Return (X, Y) of the center of cell containing provided text 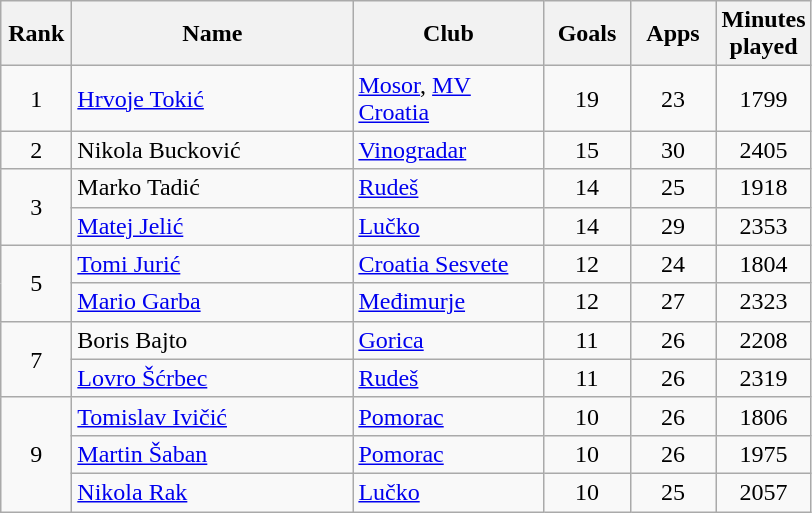
Name (212, 34)
Marko Tadić (212, 188)
19 (587, 98)
Međimurje (448, 302)
1918 (764, 188)
Boris Bajto (212, 340)
1975 (764, 454)
2323 (764, 302)
Hrvoje Tokić (212, 98)
Gorica (448, 340)
Goals (587, 34)
Mario Garba (212, 302)
24 (673, 264)
2405 (764, 150)
Nikola Bucković (212, 150)
1799 (764, 98)
Club (448, 34)
Martin Šaban (212, 454)
29 (673, 226)
23 (673, 98)
15 (587, 150)
Croatia Sesvete (448, 264)
2 (36, 150)
Matej Jelić (212, 226)
9 (36, 454)
Tomislav Ivičić (212, 416)
Mosor, MV Croatia (448, 98)
Vinogradar (448, 150)
1804 (764, 264)
2208 (764, 340)
2353 (764, 226)
Tomi Jurić (212, 264)
Rank (36, 34)
Nikola Rak (212, 492)
2057 (764, 492)
1 (36, 98)
3 (36, 207)
1806 (764, 416)
7 (36, 359)
30 (673, 150)
Lovro Šćrbec (212, 378)
5 (36, 283)
Minutes played (764, 34)
Apps (673, 34)
2319 (764, 378)
27 (673, 302)
